Search for the cell housing the specified text and yield its [x, y] center coordinate. 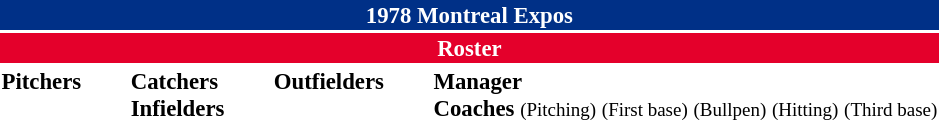
1978 Montreal Expos [470, 15]
Roster [470, 48]
